Find where the given text appears and provide that cell's center as (x, y) coordinate. 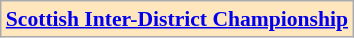
Scottish Inter-District Championship (177, 19)
